Return [x, y] of the center of cell containing provided text 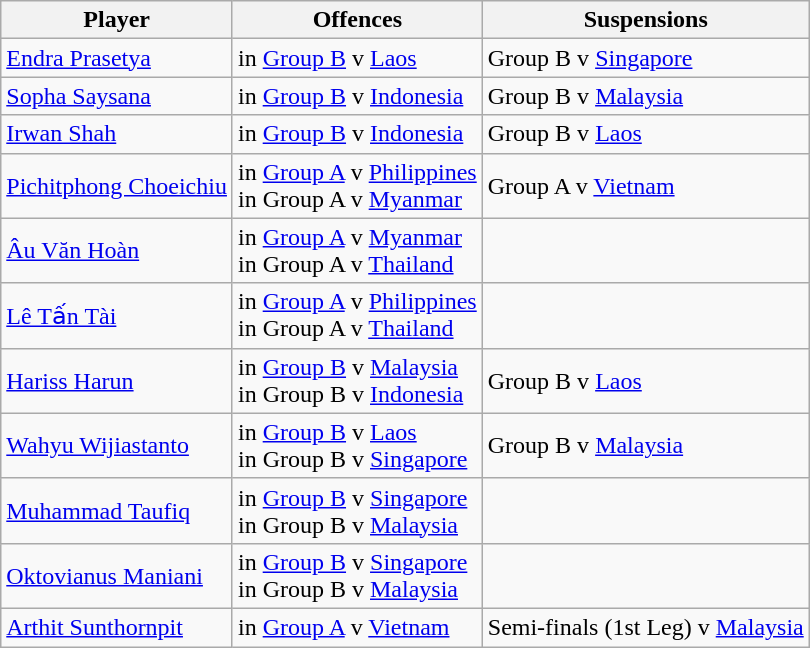
in Group A v Philippines in Group A v Myanmar [357, 186]
Lê Tấn Tài [117, 316]
Endra Prasetya [117, 58]
Player [117, 20]
Suspensions [646, 20]
Semi-finals (1st Leg) v Malaysia [646, 627]
in Group B v Laos in Group B v Singapore [357, 446]
Offences [357, 20]
Hariss Harun [117, 380]
in Group A v Myanmar in Group A v Thailand [357, 250]
Muhammad Taufiq [117, 510]
Oktovianus Maniani [117, 576]
Âu Văn Hoàn [117, 250]
in Group B v Laos [357, 58]
in Group A v Philippines in Group A v Thailand [357, 316]
in Group B v Malaysia in Group B v Indonesia [357, 380]
Sopha Saysana [117, 96]
Arthit Sunthornpit [117, 627]
Wahyu Wijiastanto [117, 446]
Irwan Shah [117, 134]
Group A v Vietnam [646, 186]
Group B v Singapore [646, 58]
Pichitphong Choeichiu [117, 186]
in Group A v Vietnam [357, 627]
